Search for the cell housing the specified text and yield its (x, y) center coordinate. 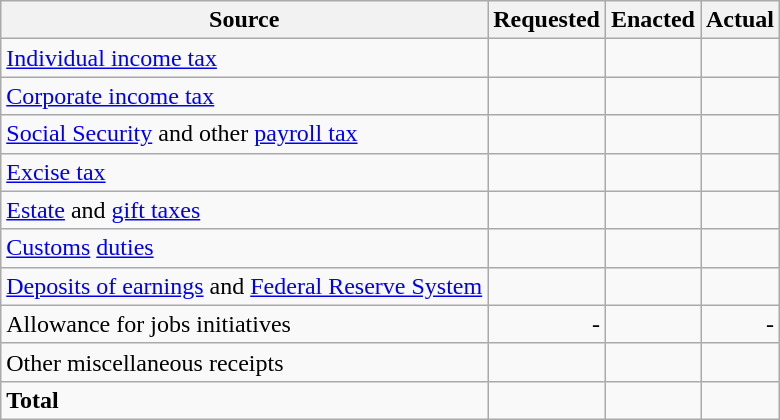
Estate and gift taxes (244, 210)
Allowance for jobs initiatives (244, 324)
Corporate income tax (244, 96)
Actual (740, 20)
Deposits of earnings and Federal Reserve System (244, 286)
Requested (547, 20)
Customs duties (244, 248)
Social Security and other payroll tax (244, 134)
Other miscellaneous receipts (244, 362)
Total (244, 400)
Excise tax (244, 172)
Individual income tax (244, 58)
Source (244, 20)
Enacted (652, 20)
